Output the (X, Y) coordinate of the center of the cell containing the given text.  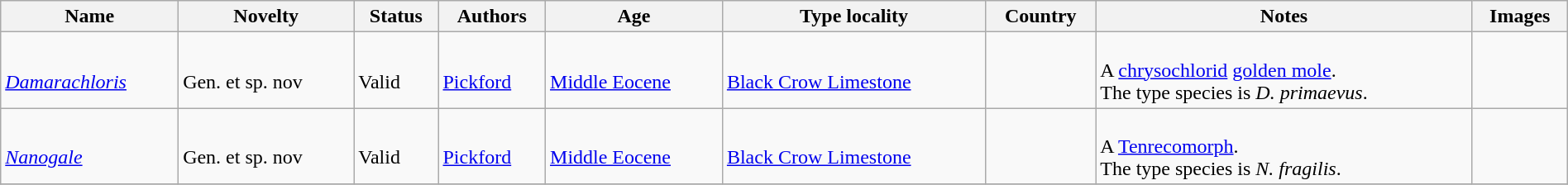
Images (1520, 17)
Damarachloris (89, 70)
Nanogale (89, 146)
Age (634, 17)
Authors (492, 17)
Status (396, 17)
A chrysochlorid golden mole. The type species is D. primaevus. (1284, 70)
A Tenrecomorph. The type species is N. fragilis. (1284, 146)
Type locality (853, 17)
Country (1040, 17)
Notes (1284, 17)
Name (89, 17)
Novelty (266, 17)
